Output the (x, y) coordinate of the center of the cell containing the given text.  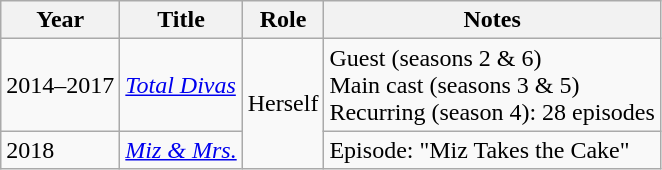
Guest (seasons 2 & 6) Main cast (seasons 3 & 5) Recurring (season 4): 28 episodes (492, 85)
Total Divas (181, 85)
Role (283, 20)
2014–2017 (60, 85)
2018 (60, 150)
Notes (492, 20)
Herself (283, 104)
Miz & Mrs. (181, 150)
Episode: "Miz Takes the Cake" (492, 150)
Year (60, 20)
Title (181, 20)
